Detect which cell encompasses the target text, then output its [x, y] center coordinate. 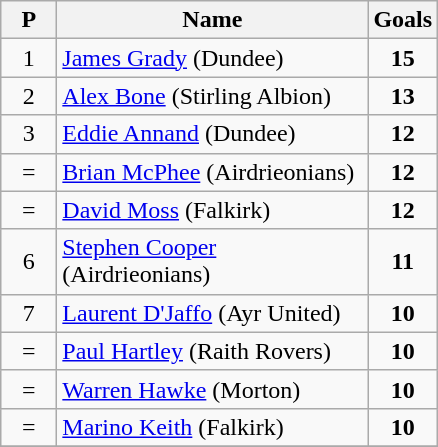
Paul Hartley (Raith Rovers) [212, 351]
7 [29, 313]
Name [212, 20]
3 [29, 134]
Alex Bone (Stirling Albion) [212, 96]
Stephen Cooper (Airdrieonians) [212, 262]
P [29, 20]
Eddie Annand (Dundee) [212, 134]
David Moss (Falkirk) [212, 210]
1 [29, 58]
11 [403, 262]
6 [29, 262]
Marino Keith (Falkirk) [212, 427]
2 [29, 96]
Laurent D'Jaffo (Ayr United) [212, 313]
15 [403, 58]
Warren Hawke (Morton) [212, 389]
James Grady (Dundee) [212, 58]
Brian McPhee (Airdrieonians) [212, 172]
13 [403, 96]
Goals [403, 20]
